Locate the cell with the specified text and output its [X, Y] center coordinate. 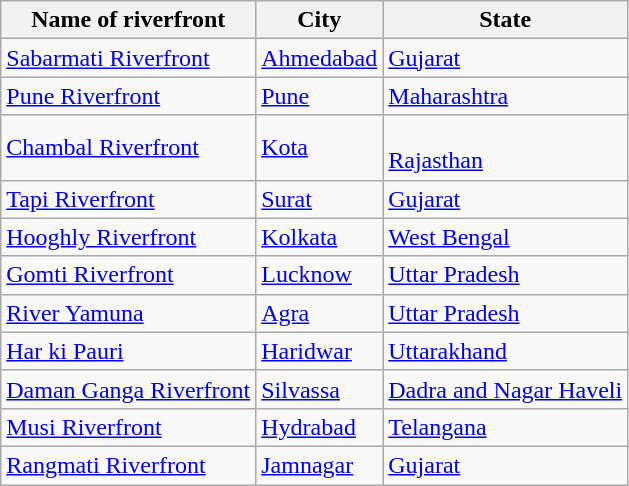
River Yamuna [128, 313]
Jamnagar [320, 465]
Kota [320, 148]
Chambal Riverfront [128, 148]
Musi Riverfront [128, 427]
Gomti Riverfront [128, 275]
Rangmati Riverfront [128, 465]
State [506, 20]
Sabarmati Riverfront [128, 58]
Dadra and Nagar Haveli [506, 389]
Pune [320, 96]
Har ki Pauri [128, 351]
City [320, 20]
Telangana [506, 427]
Surat [320, 199]
Haridwar [320, 351]
Maharashtra [506, 96]
Daman Ganga Riverfront [128, 389]
Pune Riverfront [128, 96]
Kolkata [320, 237]
Name of riverfront [128, 20]
Silvassa [320, 389]
West Bengal [506, 237]
Hooghly Riverfront [128, 237]
Rajasthan [506, 148]
Uttarakhand [506, 351]
Ahmedabad [320, 58]
Hydrabad [320, 427]
Lucknow [320, 275]
Agra [320, 313]
Tapi Riverfront [128, 199]
